Provide the [x, y] coordinate of the cell's center where the given text is located.  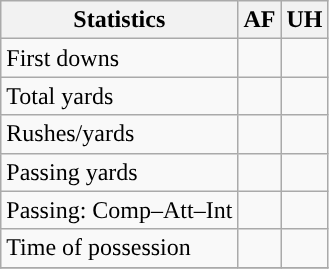
Statistics [120, 20]
Rushes/yards [120, 134]
Total yards [120, 96]
UH [304, 20]
AF [260, 20]
Time of possession [120, 248]
Passing yards [120, 172]
Passing: Comp–Att–Int [120, 210]
First downs [120, 58]
